Scan for the cell matching the given text and deliver its (x, y) coordinate at center. 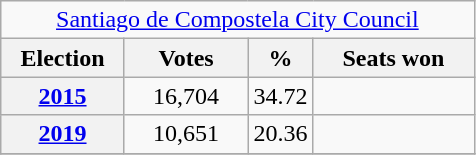
Seats won (394, 58)
% (280, 58)
2015 (63, 96)
16,704 (186, 96)
Votes (186, 58)
Election (63, 58)
10,651 (186, 134)
Santiago de Compostela City Council (238, 20)
34.72 (280, 96)
20.36 (280, 134)
2019 (63, 134)
